Detect which cell encompasses the target text, then output its (X, Y) center coordinate. 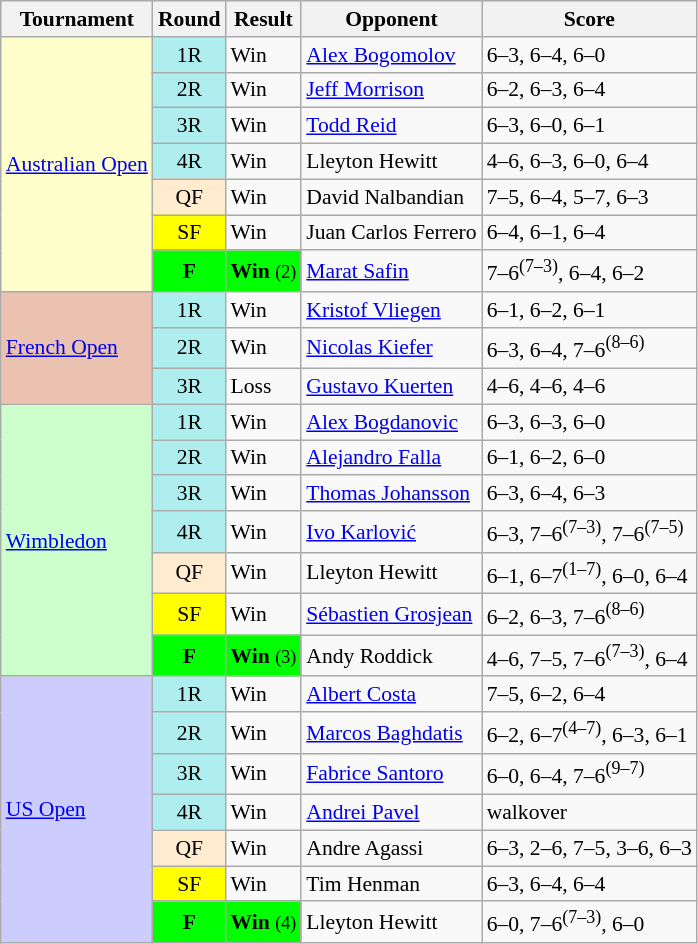
6–2, 6–3, 6–4 (590, 90)
Marat Safin (391, 272)
6–2, 6–3, 7–6(8–6) (590, 614)
6–3, 6–4, 6–3 (590, 494)
4–6, 4–6, 4–6 (590, 387)
6–1, 6–2, 6–0 (590, 458)
French Open (77, 348)
Andy Roddick (391, 656)
Opponent (391, 19)
Ivo Karlović (391, 532)
6–1, 6–7(1–7), 6–0, 6–4 (590, 574)
7–5, 6–2, 6–4 (590, 695)
6–0, 7–6(7–3), 6–0 (590, 922)
6–3, 7–6(7–3), 7–6(7–5) (590, 532)
Alejandro Falla (391, 458)
Gustavo Kuerten (391, 387)
Round (190, 19)
7–6(7–3), 6–4, 6–2 (590, 272)
Nicolas Kiefer (391, 348)
6–0, 6–4, 7–6(9–7) (590, 774)
6–3, 6–3, 6–0 (590, 422)
Juan Carlos Ferrero (391, 233)
US Open (77, 810)
Tournament (77, 19)
Win (3) (263, 656)
Andrei Pavel (391, 813)
Marcos Baghdatis (391, 732)
Andre Agassi (391, 848)
Kristof Vliegen (391, 310)
Todd Reid (391, 126)
Score (590, 19)
Win (4) (263, 922)
6–2, 6–7(4–7), 6–3, 6–1 (590, 732)
6–3, 6–4, 6–4 (590, 884)
Win (2) (263, 272)
Alex Bogdanovic (391, 422)
Fabrice Santoro (391, 774)
Loss (263, 387)
Australian Open (77, 164)
Alex Bogomolov (391, 55)
6–3, 2–6, 7–5, 3–6, 6–3 (590, 848)
walkover (590, 813)
Albert Costa (391, 695)
6–4, 6–1, 6–4 (590, 233)
4–6, 6–3, 6–0, 6–4 (590, 162)
6–3, 6–0, 6–1 (590, 126)
Tim Henman (391, 884)
Thomas Johansson (391, 494)
4–6, 7–5, 7–6(7–3), 6–4 (590, 656)
David Nalbandian (391, 197)
6–1, 6–2, 6–1 (590, 310)
6–3, 6–4, 7–6(8–6) (590, 348)
Result (263, 19)
Wimbledon (77, 540)
Jeff Morrison (391, 90)
6–3, 6–4, 6–0 (590, 55)
Sébastien Grosjean (391, 614)
7–5, 6–4, 5–7, 6–3 (590, 197)
